Provide the (X, Y) coordinate of the cell's center where the given text is located.  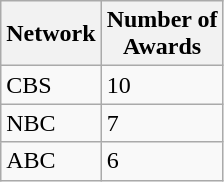
CBS (51, 85)
10 (162, 85)
NBC (51, 123)
6 (162, 161)
7 (162, 123)
Network (51, 34)
ABC (51, 161)
Number ofAwards (162, 34)
